Pinpoint the cell where the given text exists, returning its [x, y] midpoint coordinate. 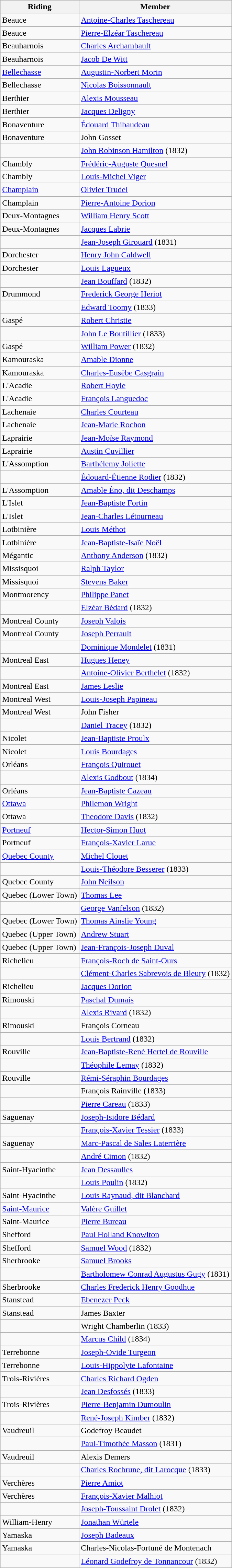
Clément-Charles Sabrevois de Bleury (1832) [155, 973]
James Leslie [155, 686]
François-Xavier Larue [155, 843]
Marc-Pascal de Sales Laterrière [155, 1143]
Bartholomew Conrad Augustus Gugy (1831) [155, 1274]
Louis Poulin (1832) [155, 1182]
Louis Méthot [155, 529]
Jean-Baptiste Fortin [155, 503]
Jonathan Würtele [155, 1522]
Jean Desfossés (1833) [155, 1391]
Frederick George Heriot [155, 294]
Philippe Panet [155, 595]
William Power (1832) [155, 346]
John Robinson Hamilton (1832) [155, 150]
Louis Raynaud, dit Blanchard [155, 1195]
Jean-Charles Létourneau [155, 516]
Nicolas Boissonnault [155, 85]
Hector-Simon Huot [155, 830]
Charles-Nicolas-Fortuné de Montenach [155, 1548]
François Rainville (1833) [155, 1091]
Charles Richard Ogden [155, 1378]
Riding [40, 7]
Amable Éno, dit Deschamps [155, 490]
Louis Lagueux [155, 268]
Pierre-Elzéar Taschereau [155, 33]
Jean-Moïse Raymond [155, 438]
Charles-Eusèbe Casgrain [155, 372]
Antoine-Charles Taschereau [155, 20]
Alexis Godbout (1834) [155, 777]
François-Xavier Malhiot [155, 1496]
Anthony Anderson (1832) [155, 555]
Jean-Marie Rochon [155, 425]
Joseph Badeaux [155, 1535]
François Quirouet [155, 764]
Hugues Heney [155, 660]
Louis Bertrand (1832) [155, 1039]
François-Roch de Saint-Ours [155, 960]
Andrew Stuart [155, 934]
Joseph Perrault [155, 634]
Charles Archambault [155, 46]
Ralph Taylor [155, 568]
Pierre Careau (1833) [155, 1104]
Amable Dionne [155, 359]
John Gosset [155, 137]
Daniel Tracey (1832) [155, 725]
Henry John Caldwell [155, 255]
Léonard Godefroy de Tonnancour (1832) [155, 1561]
Thomas Lee [155, 895]
Philemon Wright [155, 804]
François Languedoc [155, 399]
Louis-Michel Viger [155, 177]
Valère Guillet [155, 1208]
George Vanfelson (1832) [155, 908]
Jacob De Witt [155, 59]
Samuel Brooks [155, 1261]
Jean-François-Joseph Duval [155, 947]
Godefroy Beaudet [155, 1431]
Alexis Demers [155, 1457]
Joseph Valois [155, 621]
John Le Boutillier (1833) [155, 333]
Frédéric-Auguste Quesnel [155, 164]
François Corneau [155, 1026]
Joseph-Ovide Turgeon [155, 1352]
Jean-Baptiste Proulx [155, 738]
Charles Rocbrune, dit Larocque (1833) [155, 1470]
René-Joseph Kimber (1832) [155, 1418]
Robert Hoyle [155, 386]
Paschal Dumais [155, 1000]
Jean-Baptiste Cazeau [155, 790]
Joseph-Toussaint Drolet (1832) [155, 1509]
Robert Christie [155, 320]
Louis-Joseph Papineau [155, 699]
Marcus Child (1834) [155, 1339]
Montmorency [40, 595]
Pierre-Antoine Dorion [155, 203]
Joseph-Isidore Bédard [155, 1117]
Drummond [40, 294]
John Neilson [155, 882]
Theodore Davis (1832) [155, 817]
François-Xavier Tessier (1833) [155, 1130]
John Fisher [155, 712]
Pierre Amiot [155, 1483]
Edward Toomy (1833) [155, 307]
Olivier Trudel [155, 190]
Augustin-Norbert Morin [155, 72]
Édouard-Étienne Rodier (1832) [155, 477]
Thomas Ainslie Young [155, 921]
Théophile Lemay (1832) [155, 1065]
Pierre-Benjamin Dumoulin [155, 1404]
Alexis Rivard (1832) [155, 1013]
Louis Bourdages [155, 751]
Rémi-Séraphin Bourdages [155, 1078]
Jacques Dorion [155, 986]
Samuel Wood (1832) [155, 1248]
Paul-Timothée Masson (1831) [155, 1444]
Jean-Joseph Girouard (1831) [155, 242]
Austin Cuvillier [155, 451]
Alexis Mousseau [155, 98]
Paul Holland Knowlton [155, 1235]
Jean Bouffard (1832) [155, 281]
Louis-Théodore Besserer (1833) [155, 869]
William Henry Scott [155, 216]
André Cimon (1832) [155, 1156]
Édouard Thibaudeau [155, 124]
Jean Dessaulles [155, 1169]
Member [155, 7]
Jacques Labrie [155, 229]
Louis-Hippolyte Lafontaine [155, 1365]
Stevens Baker [155, 582]
Pierre Bureau [155, 1222]
William-Henry [40, 1522]
Barthélemy Joliette [155, 464]
Jean-Baptiste-Isaïe Noël [155, 542]
Charles Courteau [155, 412]
Elzéar Bédard (1832) [155, 608]
Michel Clouet [155, 856]
Wright Chamberlin (1833) [155, 1326]
Jean-Baptiste-René Hertel de Rouville [155, 1052]
James Baxter [155, 1313]
Dominique Mondelet (1831) [155, 647]
Jacques Deligny [155, 111]
Charles Frederick Henry Goodhue [155, 1287]
Ebenezer Peck [155, 1300]
Antoine-Olivier Berthelet (1832) [155, 673]
Mégantic [40, 555]
